Find where the given text appears and provide that cell's center as (x, y) coordinate. 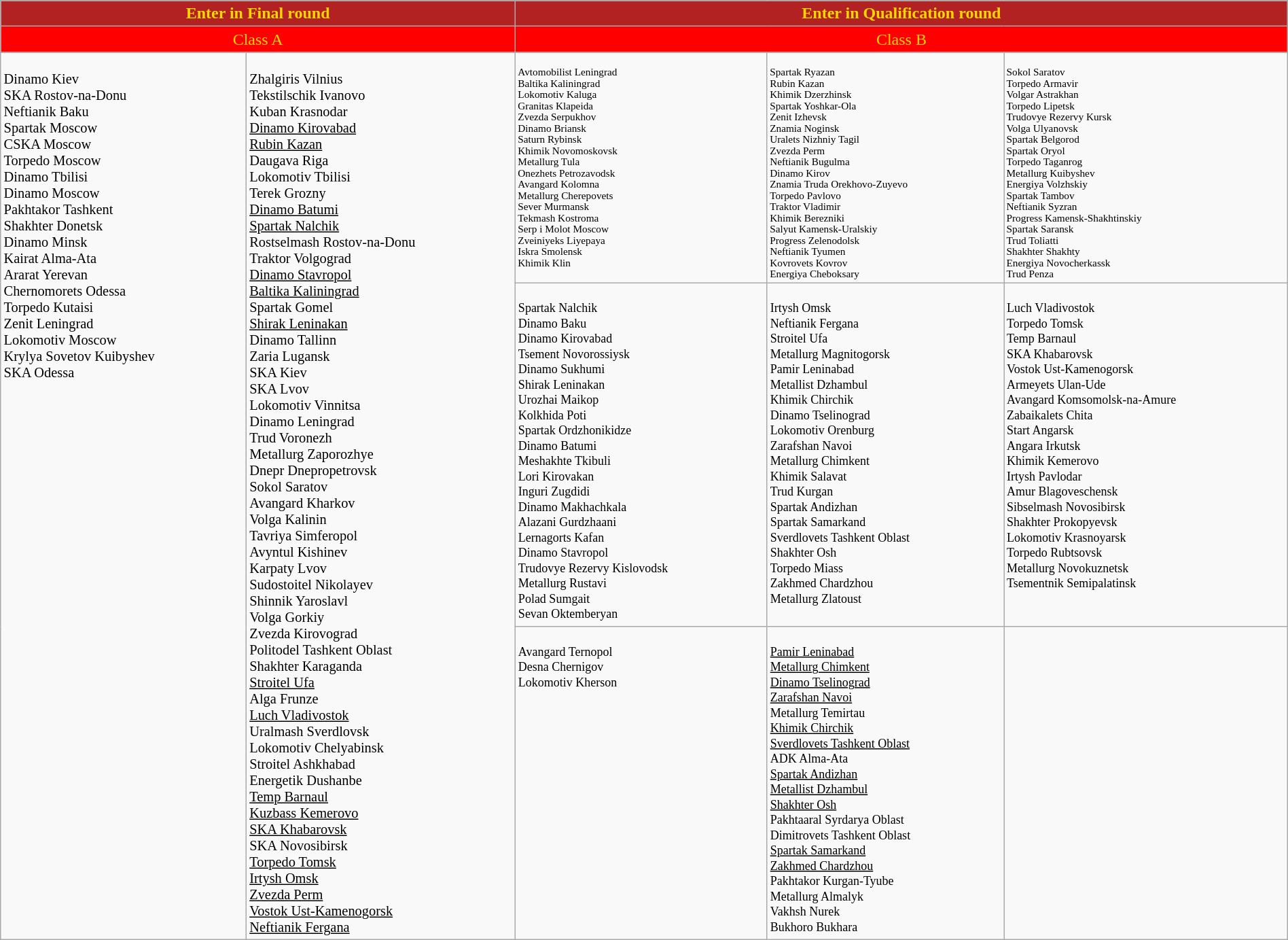
Class A (258, 39)
Enter in Final round (258, 14)
Class B (902, 39)
Avangard Ternopol Desna Chernigov Lokomotiv Kherson (641, 783)
Enter in Qualification round (902, 14)
